Search for the cell housing the specified text and yield its (x, y) center coordinate. 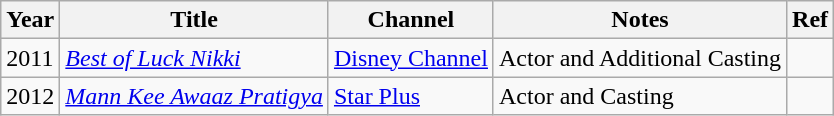
Ref (810, 20)
Actor and Additional Casting (640, 58)
Mann Kee Awaaz Pratigya (194, 96)
Channel (410, 20)
Disney Channel (410, 58)
Actor and Casting (640, 96)
Best of Luck Nikki (194, 58)
Star Plus (410, 96)
2012 (30, 96)
Year (30, 20)
Title (194, 20)
2011 (30, 58)
Notes (640, 20)
